Provide the (x, y) coordinate of the cell's center where the given text is located.  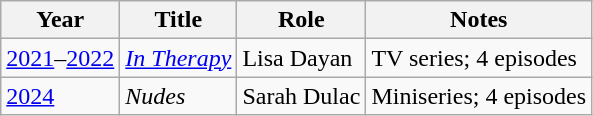
Lisa Dayan (302, 58)
Nudes (178, 96)
Year (60, 20)
In Therapy (178, 58)
2024 (60, 96)
Sarah Dulac (302, 96)
Miniseries; 4 episodes (479, 96)
Title (178, 20)
Notes (479, 20)
TV series; 4 episodes (479, 58)
Role (302, 20)
2021–2022 (60, 58)
